Return the [x, y] coordinate for the center point of the cell that contains the specified text.  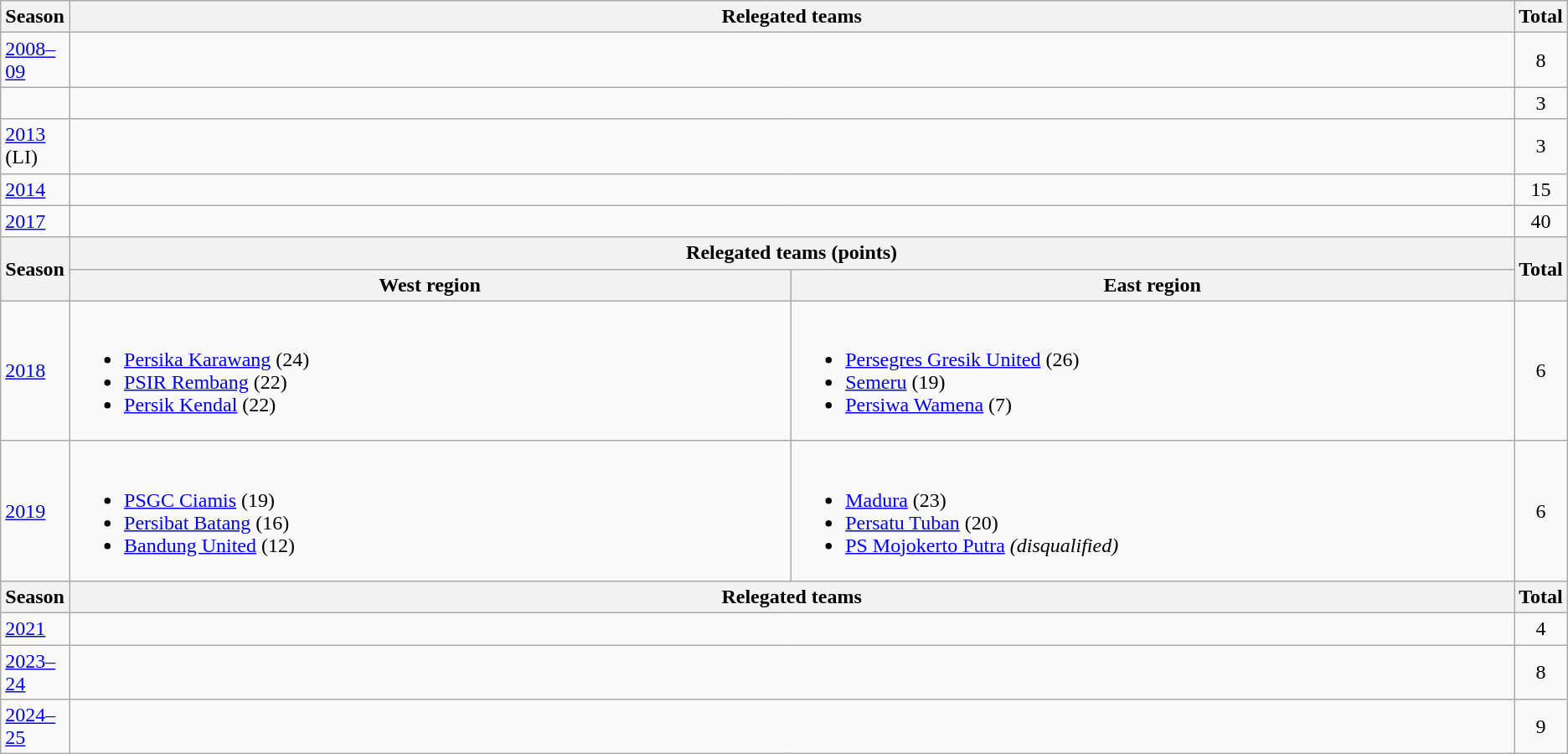
Persika Karawang (24)PSIR Rembang (22)Persik Kendal (22) [429, 370]
2013 (LI) [35, 146]
2017 [35, 221]
2008–09 [35, 60]
West region [429, 285]
Madura (23)Persatu Tuban (20)PS Mojokerto Putra (disqualified) [1153, 511]
PSGC Ciamis (19)Persibat Batang (16)Bandung United (12) [429, 511]
2024–25 [35, 727]
Persegres Gresik United (26)Semeru (19)Persiwa Wamena (7) [1153, 370]
9 [1541, 727]
2018 [35, 370]
2023–24 [35, 672]
2019 [35, 511]
2014 [35, 189]
East region [1153, 285]
4 [1541, 628]
40 [1541, 221]
2021 [35, 628]
15 [1541, 189]
Relegated teams (points) [791, 253]
